Find where the given text appears and provide that cell's center as [x, y] coordinate. 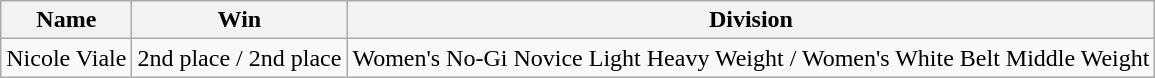
Division [751, 20]
Women's No-Gi Novice Light Heavy Weight / Women's White Belt Middle Weight [751, 58]
Nicole Viale [66, 58]
Name [66, 20]
Win [240, 20]
2nd place / 2nd place [240, 58]
